Locate the cell with the specified text and output its [x, y] center coordinate. 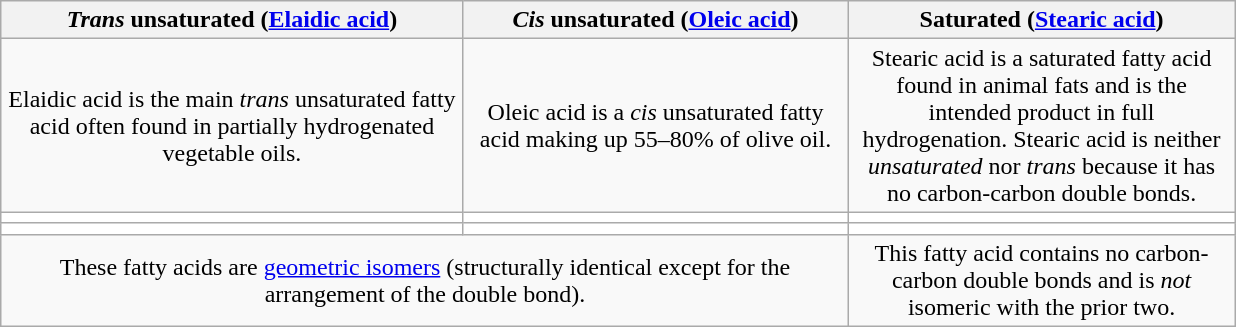
Oleic acid is a cis unsaturated fatty acid making up 55–80% of olive oil. [655, 126]
These fatty acids are geometric isomers (structurally identical except for the arrangement of the double bond). [424, 280]
This fatty acid contains no carbon-carbon double bonds and is not isomeric with the prior two. [1042, 280]
Trans unsaturated (Elaidic acid) [232, 20]
Saturated (Stearic acid) [1042, 20]
Elaidic acid is the main trans unsaturated fatty acid often found in partially hydrogenated vegetable oils. [232, 126]
Cis unsaturated (Oleic acid) [655, 20]
